From the cell containing the given text, extract its center point as (X, Y) coordinate. 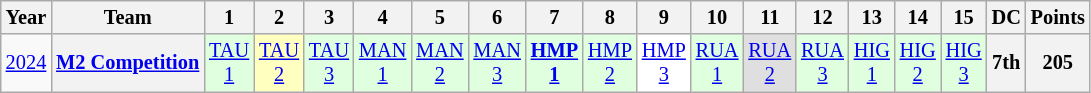
RUA2 (770, 63)
HIG3 (964, 63)
5 (440, 17)
7 (554, 17)
Year (26, 17)
HIG2 (918, 63)
4 (382, 17)
HMP1 (554, 63)
TAU2 (279, 63)
Points (1058, 17)
205 (1058, 63)
8 (610, 17)
Team (128, 17)
RUA3 (822, 63)
M2 Competition (128, 63)
1 (229, 17)
13 (872, 17)
RUA1 (718, 63)
TAU1 (229, 63)
2 (279, 17)
10 (718, 17)
HIG1 (872, 63)
7th (1006, 63)
9 (664, 17)
HMP2 (610, 63)
MAN1 (382, 63)
MAN3 (496, 63)
14 (918, 17)
15 (964, 17)
MAN2 (440, 63)
TAU3 (329, 63)
12 (822, 17)
3 (329, 17)
6 (496, 17)
HMP3 (664, 63)
2024 (26, 63)
DC (1006, 17)
11 (770, 17)
